Capture the cell that displays the provided text and extract its [x, y] central coordinate. 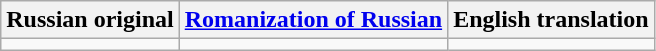
Russian original [90, 20]
Romanization of Russian [313, 20]
English translation [551, 20]
